Identify which cell holds the provided text, then report its [x, y] central coordinate. 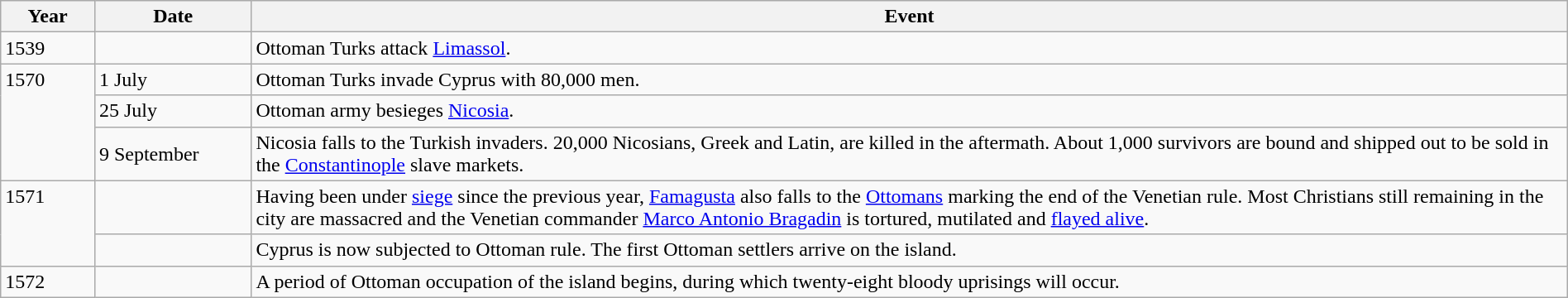
9 September [172, 154]
Date [172, 17]
Year [48, 17]
Cyprus is now subjected to Ottoman rule. The first Ottoman settlers arrive on the island. [910, 250]
Event [910, 17]
1571 [48, 223]
Ottoman Turks invade Cyprus with 80,000 men. [910, 79]
Ottoman Turks attack Limassol. [910, 48]
1570 [48, 123]
1539 [48, 48]
A period of Ottoman occupation of the island begins, during which twenty-eight bloody uprisings will occur. [910, 281]
25 July [172, 111]
1572 [48, 281]
1 July [172, 79]
Ottoman army besieges Nicosia. [910, 111]
